Scan for the cell matching the given text and deliver its (x, y) coordinate at center. 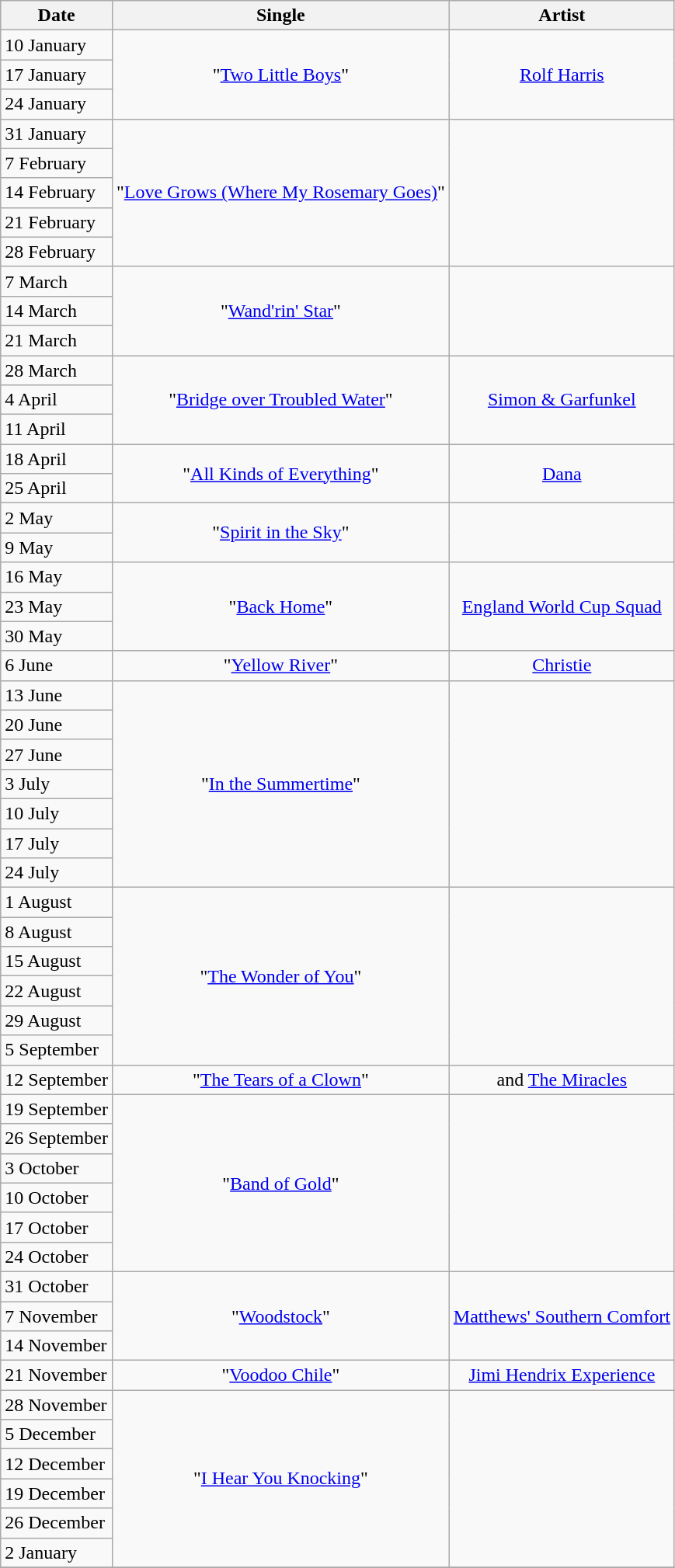
and The Miracles (562, 1080)
"Yellow River" (280, 666)
18 April (57, 459)
17 July (57, 843)
Artist (562, 16)
28 February (57, 252)
17 January (57, 75)
27 June (57, 754)
13 June (57, 695)
25 April (57, 488)
3 July (57, 784)
Christie (562, 666)
9 May (57, 548)
7 March (57, 281)
Dana (562, 474)
Single (280, 16)
England World Cup Squad (562, 607)
21 November (57, 1375)
"All Kinds of Everything" (280, 474)
11 April (57, 429)
12 December (57, 1464)
"The Tears of a Clown" (280, 1080)
"Woodstock" (280, 1316)
26 December (57, 1523)
Matthews' Southern Comfort (562, 1316)
19 September (57, 1109)
"Back Home" (280, 607)
"The Wonder of You" (280, 976)
24 July (57, 873)
10 July (57, 813)
20 June (57, 725)
22 August (57, 991)
30 May (57, 636)
8 August (57, 932)
31 October (57, 1286)
5 September (57, 1050)
3 October (57, 1168)
"Spirit in the Sky" (280, 533)
19 December (57, 1493)
21 March (57, 340)
1 August (57, 902)
14 March (57, 311)
28 November (57, 1405)
"In the Summertime" (280, 784)
Date (57, 16)
10 October (57, 1198)
"I Hear You Knocking" (280, 1479)
"Voodoo Chile" (280, 1375)
5 December (57, 1434)
"Bridge over Troubled Water" (280, 400)
23 May (57, 607)
"Love Grows (Where My Rosemary Goes)" (280, 193)
21 February (57, 222)
28 March (57, 370)
Simon & Garfunkel (562, 400)
14 February (57, 193)
4 April (57, 400)
26 September (57, 1139)
7 February (57, 163)
31 January (57, 134)
15 August (57, 961)
24 January (57, 104)
12 September (57, 1080)
24 October (57, 1257)
Jimi Hendrix Experience (562, 1375)
10 January (57, 45)
16 May (57, 577)
"Band of Gold" (280, 1183)
"Wand'rin' Star" (280, 311)
14 November (57, 1346)
Rolf Harris (562, 75)
7 November (57, 1316)
29 August (57, 1020)
"Two Little Boys" (280, 75)
17 October (57, 1227)
6 June (57, 666)
2 January (57, 1552)
2 May (57, 518)
